Identify which cell holds the provided text, then report its [x, y] central coordinate. 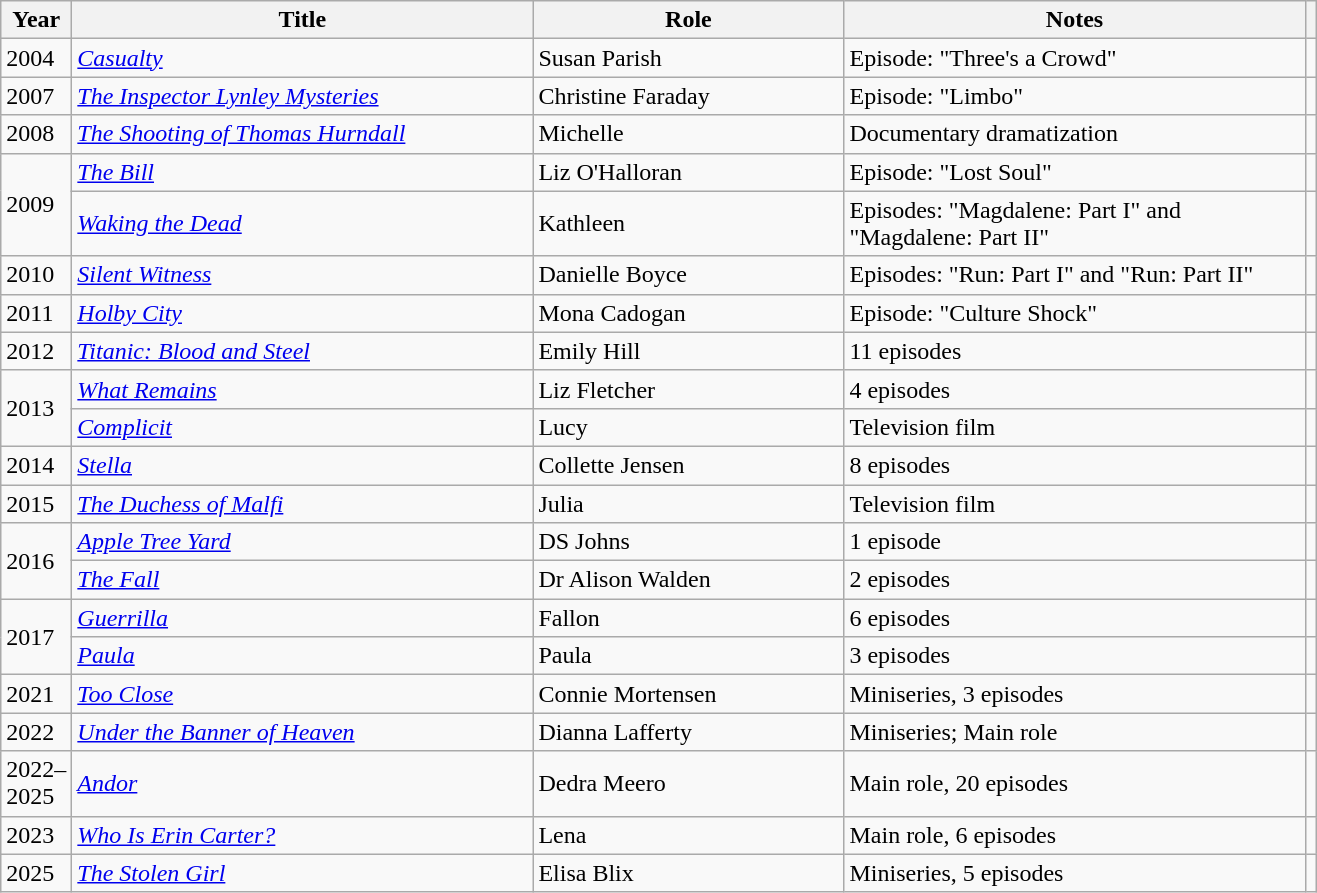
Michelle [688, 134]
Susan Parish [688, 58]
Notes [1074, 20]
The Fall [302, 580]
Elisa Blix [688, 873]
Guerrilla [302, 618]
Kathleen [688, 224]
Miniseries, 5 episodes [1074, 873]
2010 [36, 275]
Dianna Lafferty [688, 732]
Apple Tree Yard [302, 542]
2016 [36, 561]
What Remains [302, 389]
Silent Witness [302, 275]
Danielle Boyce [688, 275]
2 episodes [1074, 580]
The Shooting of Thomas Hurndall [302, 134]
Stella [302, 465]
Liz O'Halloran [688, 172]
6 episodes [1074, 618]
Titanic: Blood and Steel [302, 351]
Episode: "Lost Soul" [1074, 172]
2012 [36, 351]
2011 [36, 313]
Christine Faraday [688, 96]
11 episodes [1074, 351]
Who Is Erin Carter? [302, 835]
Casualty [302, 58]
Dedra Meero [688, 784]
Mona Cadogan [688, 313]
Waking the Dead [302, 224]
Holby City [302, 313]
Lucy [688, 427]
Role [688, 20]
Episodes: "Magdalene: Part I" and "Magdalene: Part II" [1074, 224]
DS Johns [688, 542]
Julia [688, 503]
Miniseries; Main role [1074, 732]
Under the Banner of Heaven [302, 732]
2013 [36, 408]
2009 [36, 204]
Main role, 20 episodes [1074, 784]
Fallon [688, 618]
Lena [688, 835]
Connie Mortensen [688, 694]
2014 [36, 465]
Episode: "Culture Shock" [1074, 313]
2007 [36, 96]
8 episodes [1074, 465]
Miniseries, 3 episodes [1074, 694]
Episodes: "Run: Part I" and "Run: Part II" [1074, 275]
Complicit [302, 427]
4 episodes [1074, 389]
Title [302, 20]
2023 [36, 835]
2021 [36, 694]
Collette Jensen [688, 465]
Documentary dramatization [1074, 134]
Episode: "Three's a Crowd" [1074, 58]
The Inspector Lynley Mysteries [302, 96]
Andor [302, 784]
Liz Fletcher [688, 389]
Episode: "Limbo" [1074, 96]
Emily Hill [688, 351]
2015 [36, 503]
Year [36, 20]
1 episode [1074, 542]
The Bill [302, 172]
2017 [36, 637]
2025 [36, 873]
Too Close [302, 694]
3 episodes [1074, 656]
Main role, 6 episodes [1074, 835]
The Stolen Girl [302, 873]
2022–2025 [36, 784]
Dr Alison Walden [688, 580]
2004 [36, 58]
The Duchess of Malfi [302, 503]
2022 [36, 732]
2008 [36, 134]
